Search for the cell housing the specified text and yield its [x, y] center coordinate. 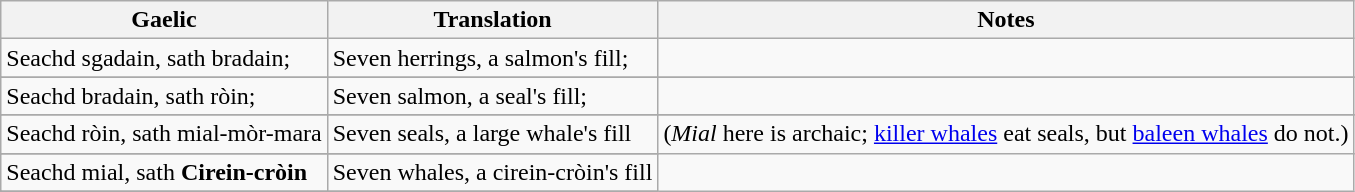
Seven herrings, a salmon's fill; [492, 58]
Gaelic [164, 20]
Seachd mial, sath Cirein-cròin [164, 172]
Translation [492, 20]
Seachd bradain, sath ròin; [164, 96]
Seven whales, a cirein-cròin's fill [492, 172]
Seachd sgadain, sath bradain; [164, 58]
Seachd ròin, sath mial-mòr-mara [164, 134]
Seven seals, a large whale's fill [492, 134]
(Mial here is archaic; killer whales eat seals, but baleen whales do not.) [1006, 134]
Notes [1006, 20]
Seven salmon, a seal's fill; [492, 96]
